Determine the (x, y) coordinate at the center of the cell enclosing the given text.  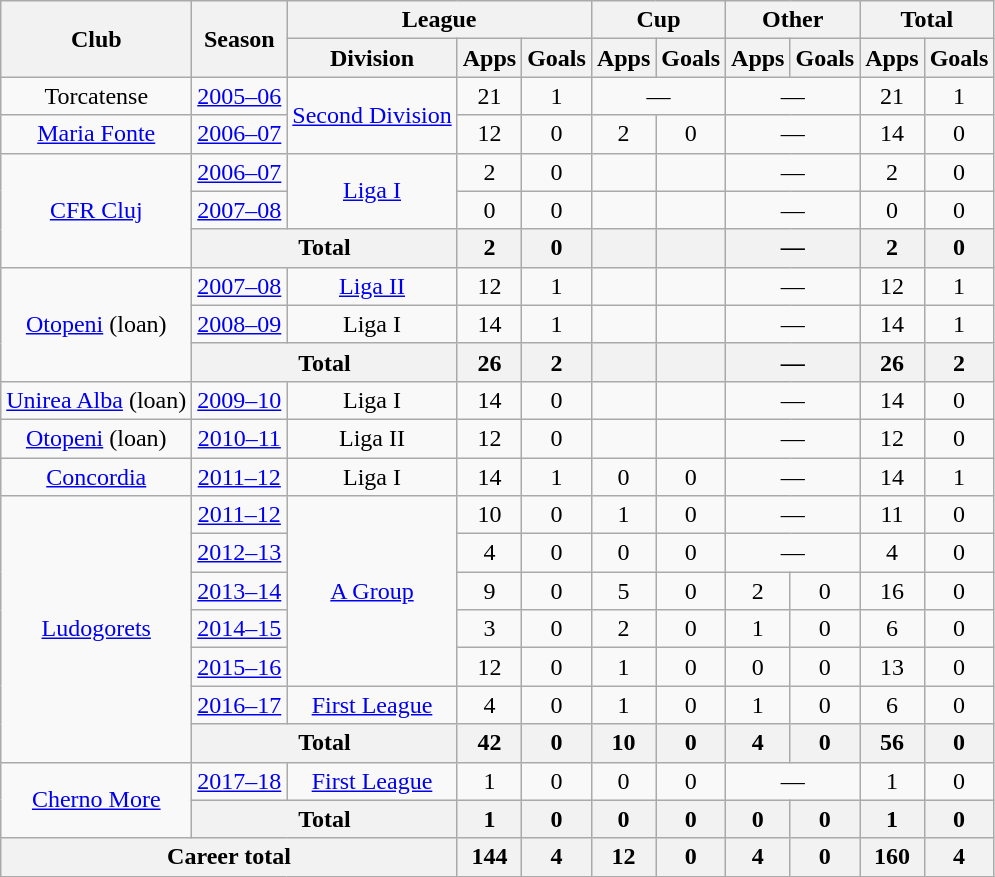
Maria Fonte (96, 134)
2009–10 (240, 400)
42 (489, 743)
13 (892, 667)
A Group (372, 591)
2010–11 (240, 438)
Concordia (96, 477)
2012–13 (240, 553)
Other (793, 20)
Club (96, 39)
3 (489, 629)
2017–18 (240, 781)
56 (892, 743)
144 (489, 857)
2016–17 (240, 705)
2013–14 (240, 591)
2014–15 (240, 629)
16 (892, 591)
CFR Cluj (96, 210)
Torcatense (96, 96)
Career total (229, 857)
5 (623, 591)
2005–06 (240, 96)
Ludogorets (96, 629)
Season (240, 39)
2008–09 (240, 324)
Cup (658, 20)
Cherno More (96, 800)
160 (892, 857)
11 (892, 515)
9 (489, 591)
2015–16 (240, 667)
Second Division (372, 115)
Unirea Alba (loan) (96, 400)
League (440, 20)
Division (372, 58)
